Return the [X, Y] coordinate for the center point of the cell that contains the specified text.  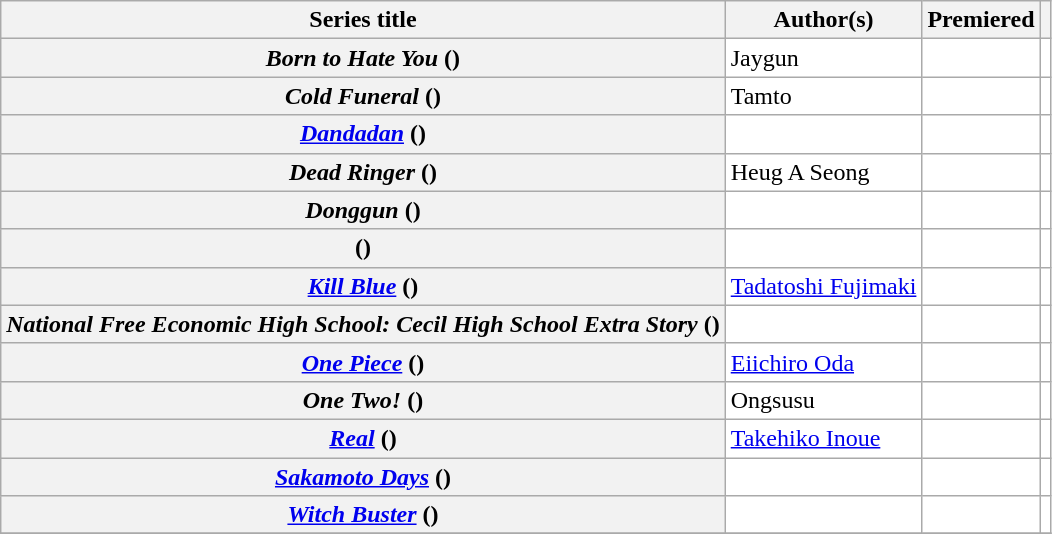
Cold Funeral () [363, 96]
Witch Buster () [363, 515]
Premiered [981, 20]
Tamto [824, 96]
Donggun () [363, 210]
National Free Economic High School: Cecil High School Extra Story () [363, 324]
() [363, 248]
Takehiko Inoue [824, 438]
Dead Ringer () [363, 172]
Series title [363, 20]
Kill Blue () [363, 286]
Eiichiro Oda [824, 362]
Tadatoshi Fujimaki [824, 286]
Author(s) [824, 20]
Born to Hate You () [363, 58]
Real () [363, 438]
One Two! () [363, 400]
Ongsusu [824, 400]
Dandadan () [363, 134]
One Piece () [363, 362]
Jaygun [824, 58]
Sakamoto Days () [363, 477]
Heug A Seong [824, 172]
